Identify which cell holds the provided text, then report its [X, Y] central coordinate. 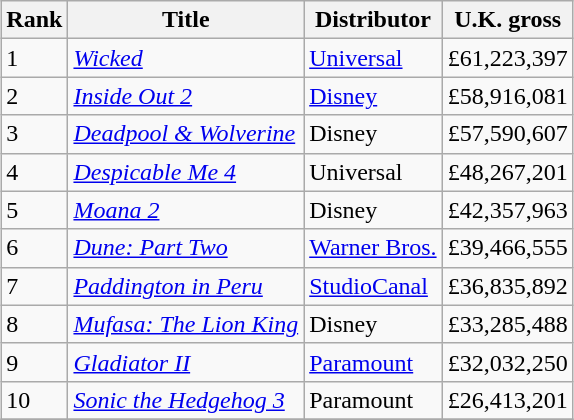
£48,267,201 [508, 172]
10 [34, 400]
£32,032,250 [508, 362]
Distributor [373, 20]
£26,413,201 [508, 400]
£57,590,607 [508, 134]
£36,835,892 [508, 286]
Despicable Me 4 [186, 172]
Deadpool & Wolverine [186, 134]
7 [34, 286]
£61,223,397 [508, 58]
U.K. gross [508, 20]
Title [186, 20]
StudioCanal [373, 286]
Sonic the Hedgehog 3 [186, 400]
Wicked [186, 58]
£58,916,081 [508, 96]
Moana 2 [186, 210]
Warner Bros. [373, 248]
1 [34, 58]
Dune: Part Two [186, 248]
8 [34, 324]
Inside Out 2 [186, 96]
Rank [34, 20]
£42,357,963 [508, 210]
2 [34, 96]
Mufasa: The Lion King [186, 324]
5 [34, 210]
4 [34, 172]
3 [34, 134]
£39,466,555 [508, 248]
Paddington in Peru [186, 286]
6 [34, 248]
9 [34, 362]
£33,285,488 [508, 324]
Gladiator II [186, 362]
